Return the (x, y) coordinate for the center point of the cell that contains the specified text.  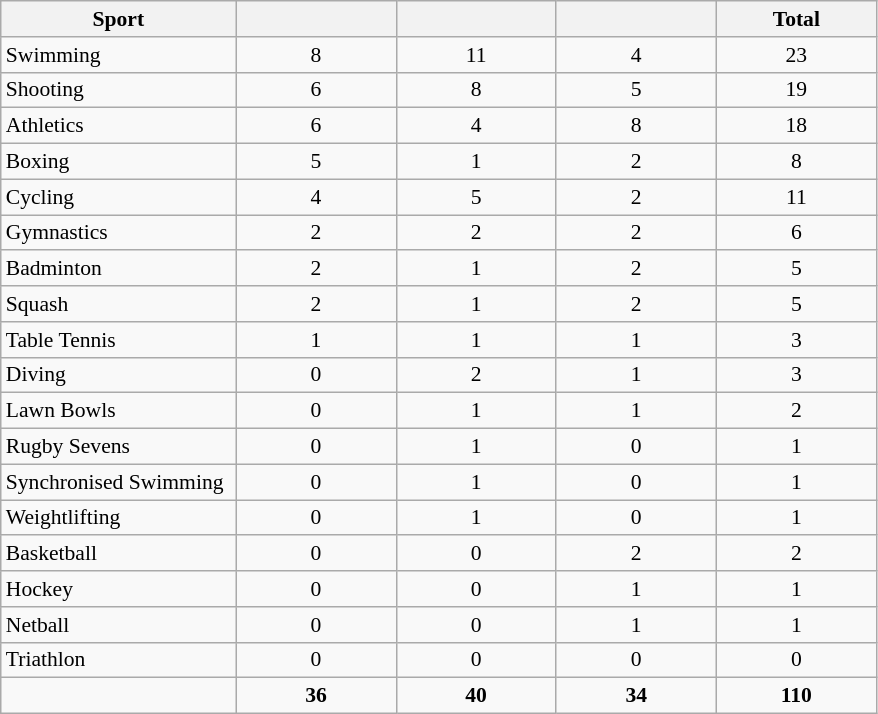
Total (796, 19)
Basketball (118, 554)
Table Tennis (118, 340)
Sport (118, 19)
Shooting (118, 90)
19 (796, 90)
Netball (118, 625)
Badminton (118, 269)
18 (796, 126)
Squash (118, 304)
Gymnastics (118, 233)
40 (476, 696)
36 (316, 696)
Swimming (118, 55)
Rugby Sevens (118, 447)
Weightlifting (118, 518)
23 (796, 55)
Hockey (118, 589)
110 (796, 696)
Cycling (118, 197)
Boxing (118, 162)
Triathlon (118, 660)
34 (636, 696)
Lawn Bowls (118, 411)
Diving (118, 375)
Synchronised Swimming (118, 482)
Athletics (118, 126)
